Determine the (X, Y) coordinate at the center of the cell enclosing the given text.  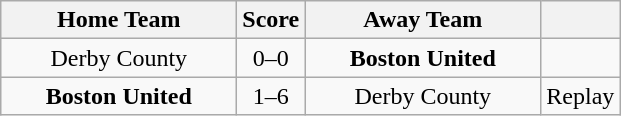
Home Team (119, 20)
0–0 (271, 58)
Away Team (423, 20)
Replay (580, 96)
1–6 (271, 96)
Score (271, 20)
